Pinpoint the cell where the given text exists, returning its [X, Y] midpoint coordinate. 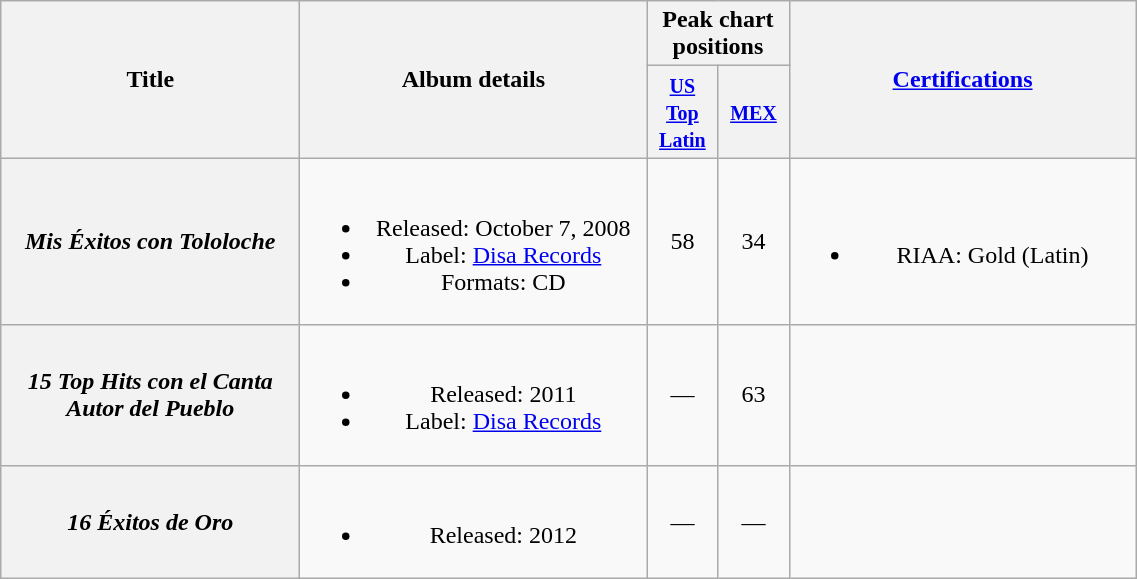
Mis Éxitos con Tololoche [150, 242]
Title [150, 80]
Released: October 7, 2008Label: Disa RecordsFormats: CD [474, 242]
USTop Latin [682, 112]
63 [754, 395]
Certifications [962, 80]
RIAA: Gold (Latin) [962, 242]
15 Top Hits con el Canta Autor del Pueblo [150, 395]
MEX [754, 112]
Album details [474, 80]
Released: 2011Label: Disa Records [474, 395]
Peak chart positions [718, 34]
Released: 2012 [474, 522]
16 Éxitos de Oro [150, 522]
58 [682, 242]
34 [754, 242]
